Detect which cell encompasses the target text, then output its (x, y) center coordinate. 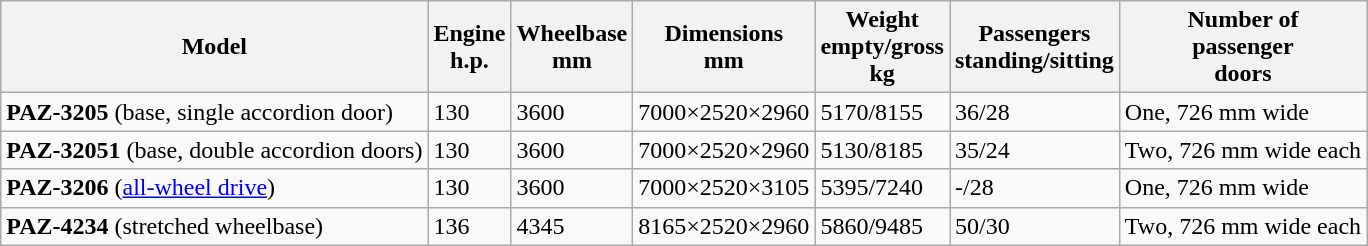
4345 (572, 226)
Model (214, 47)
7000×2520×3105 (724, 188)
PAZ-3205 (base, single accordion door) (214, 112)
5170/8155 (882, 112)
Number ofpassengerdoors (1242, 47)
Wheelbasemm (572, 47)
PAZ-32051 (base, double accordion doors) (214, 150)
Weightempty/grosskg (882, 47)
50/30 (1035, 226)
Passengersstanding/sitting (1035, 47)
5130/8185 (882, 150)
-/28 (1035, 188)
136 (470, 226)
5860/9485 (882, 226)
8165×2520×2960 (724, 226)
Engineh.p. (470, 47)
Dimensionsmm (724, 47)
PAZ-4234 (stretched wheelbase) (214, 226)
35/24 (1035, 150)
36/28 (1035, 112)
5395/7240 (882, 188)
PAZ-3206 (all-wheel drive) (214, 188)
